Detect which cell encompasses the target text, then output its (X, Y) center coordinate. 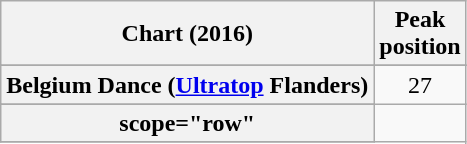
Chart (2016) (188, 34)
Peakposition (420, 34)
Belgium Dance (Ultratop Flanders) (188, 85)
scope="row" (188, 123)
27 (420, 85)
